Pinpoint the cell where the given text exists, returning its (X, Y) midpoint coordinate. 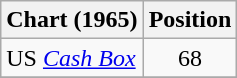
Position (190, 20)
Chart (1965) (72, 20)
68 (190, 58)
US Cash Box (72, 58)
